Search for the cell housing the specified text and yield its (X, Y) center coordinate. 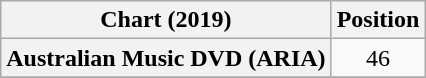
Position (378, 20)
46 (378, 58)
Chart (2019) (166, 20)
Australian Music DVD (ARIA) (166, 58)
